From the cell containing the given text, extract its center point as (X, Y) coordinate. 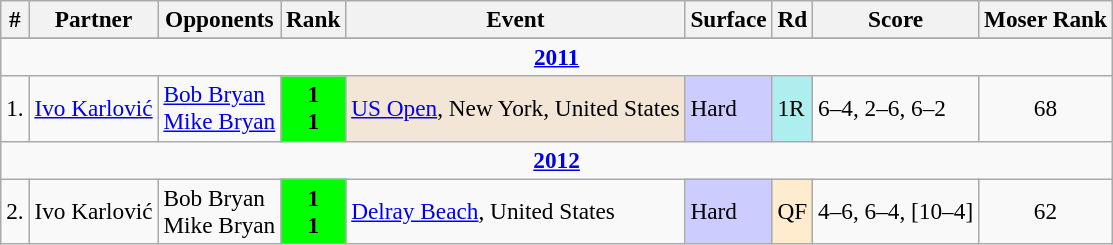
QF (792, 210)
2012 (557, 160)
Partner (94, 19)
4–6, 6–4, [10–4] (896, 210)
2. (15, 210)
Score (896, 19)
Delray Beach, United States (516, 210)
Rank (314, 19)
2011 (557, 57)
6–4, 2–6, 6–2 (896, 108)
Opponents (220, 19)
Event (516, 19)
Surface (728, 19)
US Open, New York, United States (516, 108)
62 (1046, 210)
1. (15, 108)
68 (1046, 108)
Moser Rank (1046, 19)
1R (792, 108)
# (15, 19)
Rd (792, 19)
